Locate the cell with the specified text and output its (x, y) center coordinate. 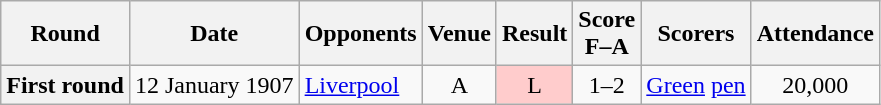
A (459, 85)
Green pen (696, 85)
Scorers (696, 34)
Opponents (360, 34)
Attendance (815, 34)
Venue (459, 34)
ScoreF–A (607, 34)
First round (66, 85)
Date (214, 34)
12 January 1907 (214, 85)
Result (534, 34)
1–2 (607, 85)
L (534, 85)
Liverpool (360, 85)
20,000 (815, 85)
Round (66, 34)
